Pinpoint the cell where the given text exists, returning its (x, y) midpoint coordinate. 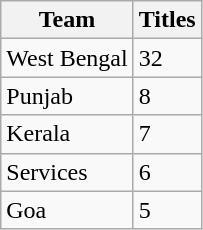
Kerala (67, 134)
Team (67, 20)
West Bengal (67, 58)
7 (167, 134)
Titles (167, 20)
Punjab (67, 96)
6 (167, 172)
Goa (67, 210)
32 (167, 58)
8 (167, 96)
Services (67, 172)
5 (167, 210)
